Find where the given text appears and provide that cell's center as (x, y) coordinate. 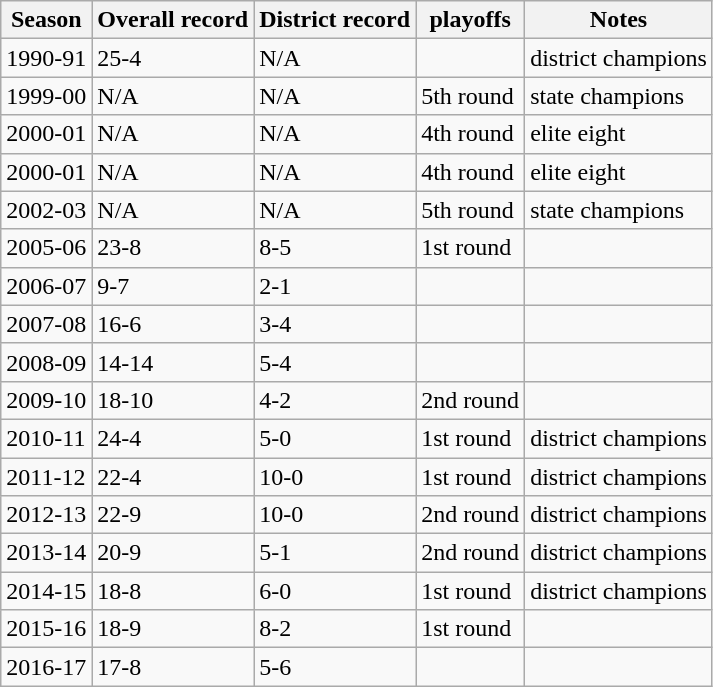
25-4 (173, 58)
3-4 (335, 324)
18-10 (173, 400)
2008-09 (46, 362)
2010-11 (46, 438)
Notes (619, 20)
5-4 (335, 362)
18-9 (173, 629)
2005-06 (46, 248)
2014-15 (46, 591)
8-5 (335, 248)
18-8 (173, 591)
14-14 (173, 362)
2013-14 (46, 553)
1990-91 (46, 58)
5-1 (335, 553)
8-2 (335, 629)
16-6 (173, 324)
Season (46, 20)
24-4 (173, 438)
1999-00 (46, 96)
22-9 (173, 515)
20-9 (173, 553)
22-4 (173, 477)
2-1 (335, 286)
9-7 (173, 286)
District record (335, 20)
2015-16 (46, 629)
17-8 (173, 667)
Overall record (173, 20)
4-2 (335, 400)
playoffs (470, 20)
5-0 (335, 438)
2007-08 (46, 324)
6-0 (335, 591)
2002-03 (46, 210)
2009-10 (46, 400)
5-6 (335, 667)
2011-12 (46, 477)
2016-17 (46, 667)
2012-13 (46, 515)
2006-07 (46, 286)
23-8 (173, 248)
